Identify which cell holds the provided text, then report its [X, Y] central coordinate. 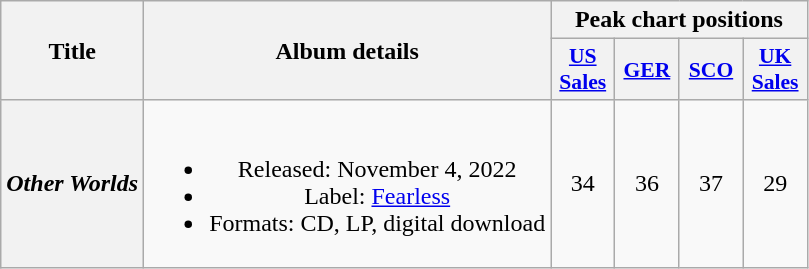
Released: November 4, 2022Label: FearlessFormats: CD, LP, digital download [348, 184]
GER [647, 70]
29 [775, 184]
Album details [348, 50]
34 [583, 184]
SCO [711, 70]
UK Sales [775, 70]
37 [711, 184]
Title [72, 50]
US Sales [583, 70]
Peak chart positions [679, 20]
36 [647, 184]
Other Worlds [72, 184]
